Capture the cell that displays the provided text and extract its [x, y] central coordinate. 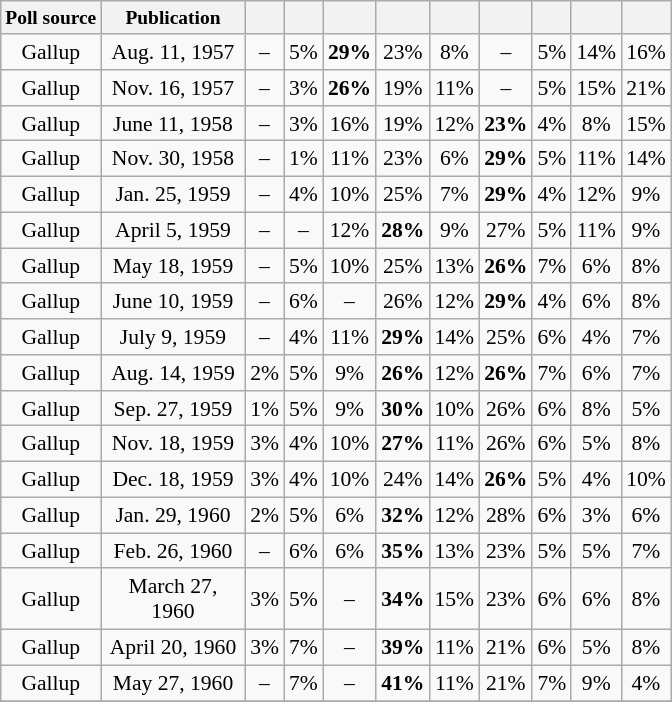
Aug. 11, 1957 [173, 52]
39% [402, 648]
March 27, 1960 [173, 600]
Poll source [51, 18]
34% [402, 600]
July 9, 1959 [173, 337]
Jan. 29, 1960 [173, 516]
Nov. 18, 1959 [173, 444]
Publication [173, 18]
Dec. 18, 1959 [173, 480]
Feb. 26, 1960 [173, 551]
May 27, 1960 [173, 684]
June 10, 1959 [173, 302]
32% [402, 516]
Nov. 16, 1957 [173, 88]
35% [402, 551]
41% [402, 684]
April 5, 1959 [173, 230]
Nov. 30, 1958 [173, 159]
Sep. 27, 1959 [173, 409]
June 11, 1958 [173, 124]
Aug. 14, 1959 [173, 373]
May 18, 1959 [173, 266]
Jan. 25, 1959 [173, 195]
April 20, 1960 [173, 648]
24% [402, 480]
30% [402, 409]
